Return [x, y] of the center of cell containing provided text 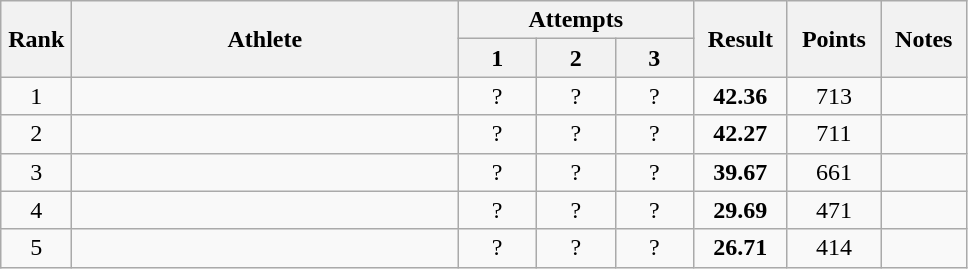
Athlete [265, 39]
Notes [924, 39]
661 [834, 172]
42.36 [741, 96]
711 [834, 134]
414 [834, 248]
39.67 [741, 172]
Points [834, 39]
Result [741, 39]
471 [834, 210]
Attempts [576, 20]
42.27 [741, 134]
29.69 [741, 210]
4 [36, 210]
26.71 [741, 248]
713 [834, 96]
5 [36, 248]
Rank [36, 39]
